Determine the (X, Y) coordinate at the center of the cell enclosing the given text.  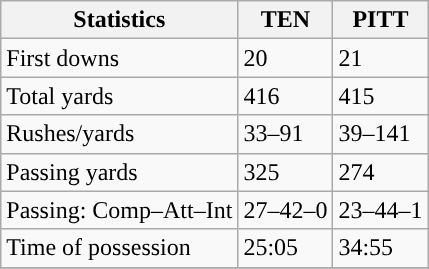
416 (286, 96)
First downs (120, 58)
Time of possession (120, 248)
Passing: Comp–Att–Int (120, 210)
PITT (380, 20)
415 (380, 96)
TEN (286, 20)
Statistics (120, 20)
23–44–1 (380, 210)
34:55 (380, 248)
Rushes/yards (120, 134)
25:05 (286, 248)
33–91 (286, 134)
21 (380, 58)
274 (380, 172)
Total yards (120, 96)
325 (286, 172)
39–141 (380, 134)
20 (286, 58)
27–42–0 (286, 210)
Passing yards (120, 172)
